For the text-containing cell, return its midpoint in (x, y) coordinate format. 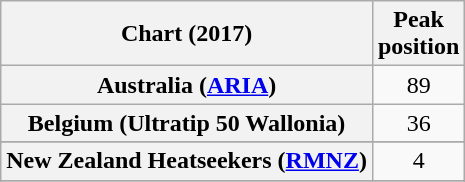
Chart (2017) (187, 34)
New Zealand Heatseekers (RMNZ) (187, 161)
Peak position (418, 34)
36 (418, 123)
4 (418, 161)
Australia (ARIA) (187, 85)
Belgium (Ultratip 50 Wallonia) (187, 123)
89 (418, 85)
